Extract the [X, Y] coordinate from the center of the cell holding the provided text.  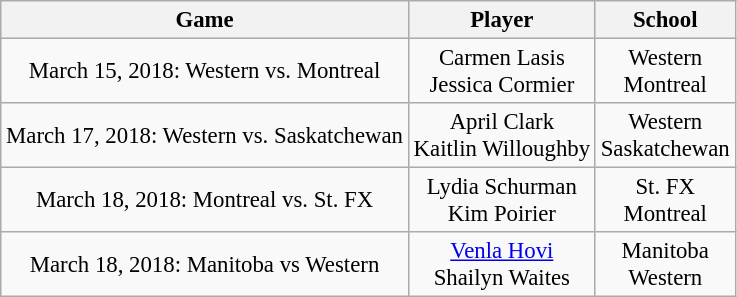
April Clark Kaitlin Willoughby [502, 136]
WesternMontreal [665, 72]
Carmen Lasis Jessica Cormier [502, 72]
March 15, 2018: Western vs. Montreal [205, 72]
School [665, 20]
Game [205, 20]
Venla HoviShailyn Waites [502, 264]
Player [502, 20]
March 18, 2018: Manitoba vs Western [205, 264]
March 17, 2018: Western vs. Saskatchewan [205, 136]
March 18, 2018: Montreal vs. St. FX [205, 200]
Lydia SchurmanKim Poirier [502, 200]
St. FXMontreal [665, 200]
ManitobaWestern [665, 264]
Western Saskatchewan [665, 136]
